For the text-containing cell, return its midpoint in [X, Y] coordinate format. 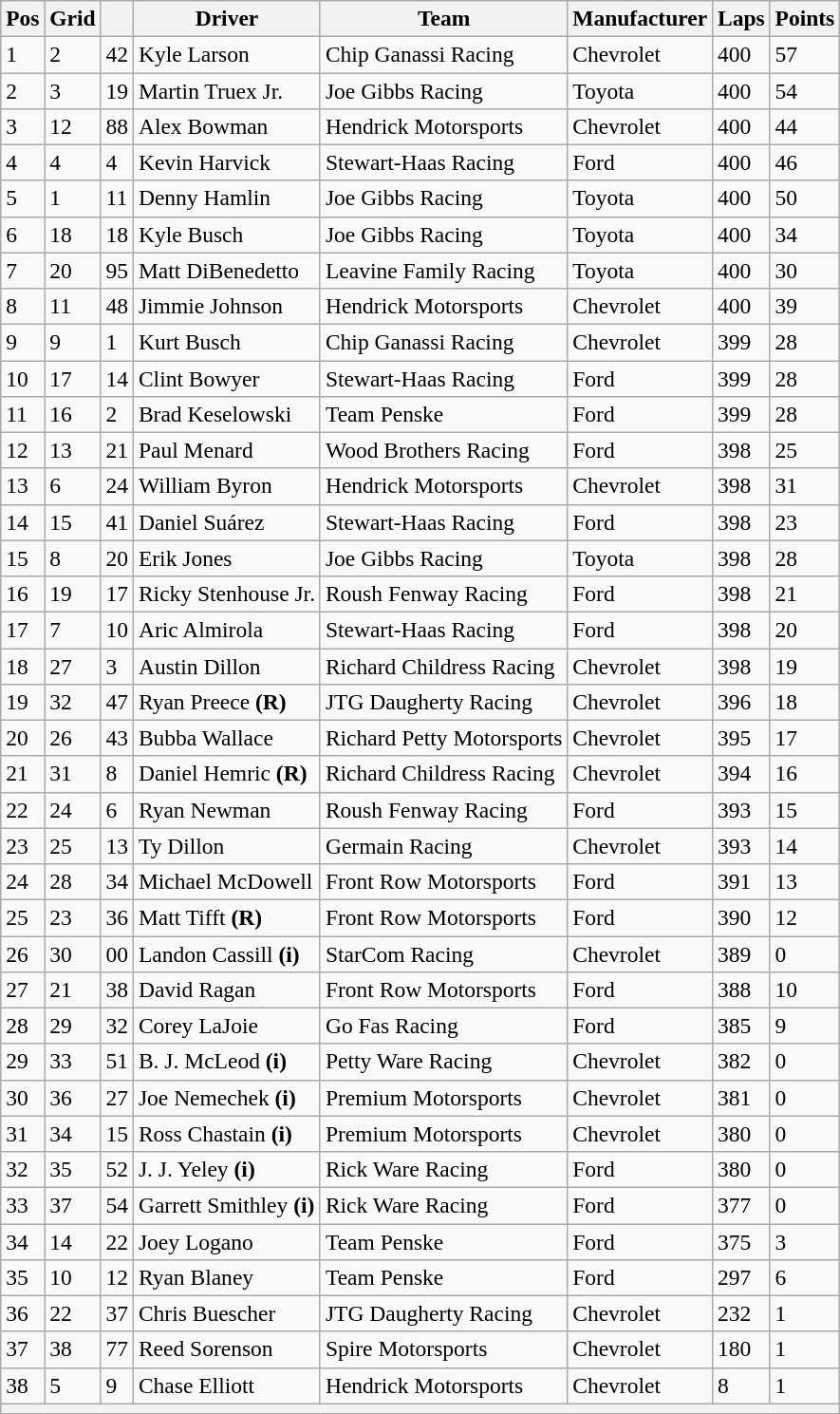
Reed Sorenson [226, 1349]
Austin Dillon [226, 666]
Wood Brothers Racing [443, 450]
Michael McDowell [226, 881]
Spire Motorsports [443, 1349]
42 [117, 54]
Denny Hamlin [226, 198]
41 [117, 522]
Grid [72, 18]
Ryan Blaney [226, 1277]
Team [443, 18]
375 [742, 1241]
Jimmie Johnson [226, 306]
Erik Jones [226, 558]
Chris Buescher [226, 1313]
39 [805, 306]
Bubba Wallace [226, 738]
00 [117, 953]
Ricky Stenhouse Jr. [226, 594]
Ross Chastain (i) [226, 1134]
Leavine Family Racing [443, 271]
95 [117, 271]
Manufacturer [640, 18]
394 [742, 774]
Martin Truex Jr. [226, 90]
William Byron [226, 486]
Ryan Preece (R) [226, 702]
Aric Almirola [226, 630]
Garrett Smithley (i) [226, 1205]
381 [742, 1098]
Corey LaJoie [226, 1026]
77 [117, 1349]
Go Fas Racing [443, 1026]
389 [742, 953]
88 [117, 126]
52 [117, 1169]
377 [742, 1205]
44 [805, 126]
Landon Cassill (i) [226, 953]
Ryan Newman [226, 810]
Daniel Hemric (R) [226, 774]
46 [805, 162]
Points [805, 18]
Petty Ware Racing [443, 1062]
Clint Bowyer [226, 378]
43 [117, 738]
395 [742, 738]
57 [805, 54]
47 [117, 702]
J. J. Yeley (i) [226, 1169]
Daniel Suárez [226, 522]
388 [742, 990]
David Ragan [226, 990]
Joe Nemechek (i) [226, 1098]
Kevin Harvick [226, 162]
Alex Bowman [226, 126]
48 [117, 306]
Matt DiBenedetto [226, 271]
Richard Petty Motorsports [443, 738]
Paul Menard [226, 450]
Matt Tifft (R) [226, 917]
232 [742, 1313]
Brad Keselowski [226, 414]
Chase Elliott [226, 1386]
390 [742, 917]
Joey Logano [226, 1241]
385 [742, 1026]
396 [742, 702]
Kurt Busch [226, 342]
B. J. McLeod (i) [226, 1062]
Kyle Larson [226, 54]
Pos [23, 18]
382 [742, 1062]
StarCom Racing [443, 953]
51 [117, 1062]
Germain Racing [443, 846]
Kyle Busch [226, 235]
297 [742, 1277]
50 [805, 198]
391 [742, 881]
Ty Dillon [226, 846]
Laps [742, 18]
Driver [226, 18]
180 [742, 1349]
